Extract the [X, Y] coordinate from the center of the cell holding the provided text.  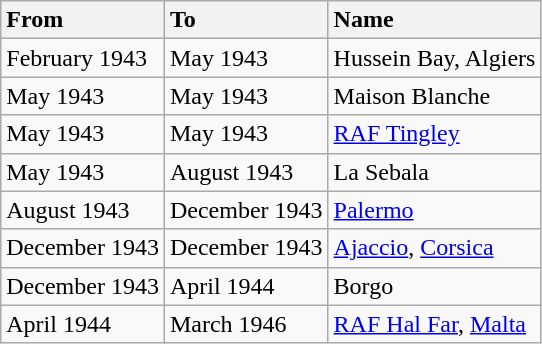
Ajaccio, Corsica [434, 248]
La Sebala [434, 172]
March 1946 [246, 324]
February 1943 [83, 58]
Name [434, 20]
Borgo [434, 286]
RAF Hal Far, Malta [434, 324]
RAF Tingley [434, 134]
From [83, 20]
Hussein Bay, Algiers [434, 58]
To [246, 20]
Palermo [434, 210]
Maison Blanche [434, 96]
